Capture the cell that displays the provided text and extract its (X, Y) central coordinate. 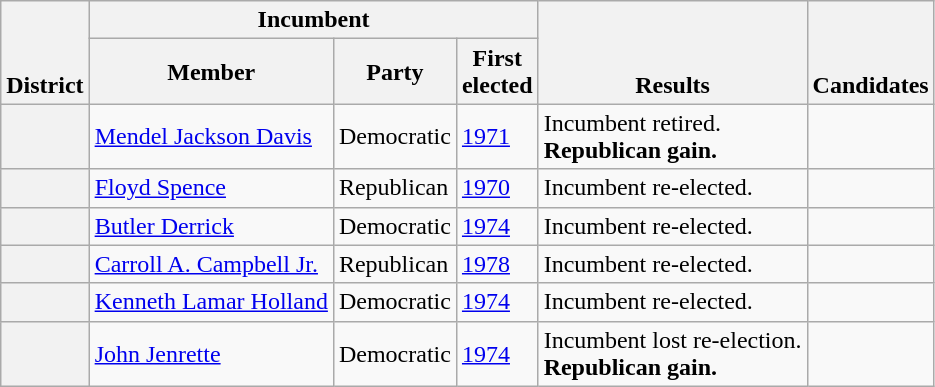
Firstelected (497, 72)
1978 (497, 264)
Candidates (870, 52)
Incumbent retired.Republican gain. (672, 136)
District (45, 52)
Mendel Jackson Davis (211, 136)
John Jenrette (211, 354)
Party (394, 72)
Results (672, 52)
Carroll A. Campbell Jr. (211, 264)
1970 (497, 188)
Member (211, 72)
Kenneth Lamar Holland (211, 302)
Butler Derrick (211, 226)
Incumbent (314, 20)
1971 (497, 136)
Incumbent lost re-election.Republican gain. (672, 354)
Floyd Spence (211, 188)
